Identify which cell holds the provided text, then report its (X, Y) central coordinate. 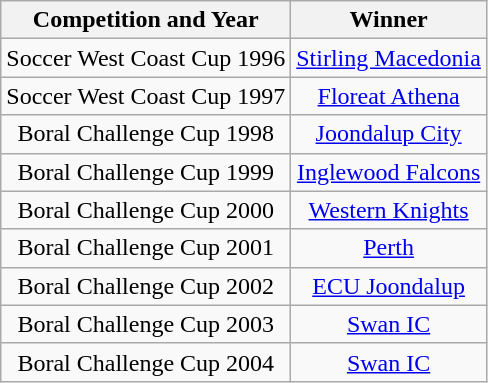
Floreat Athena (389, 96)
Joondalup City (389, 134)
ECU Joondalup (389, 286)
Stirling Macedonia (389, 58)
Boral Challenge Cup 1999 (146, 172)
Perth (389, 248)
Boral Challenge Cup 2002 (146, 286)
Soccer West Coast Cup 1996 (146, 58)
Boral Challenge Cup 2001 (146, 248)
Boral Challenge Cup 2004 (146, 362)
Inglewood Falcons (389, 172)
Boral Challenge Cup 1998 (146, 134)
Boral Challenge Cup 2003 (146, 324)
Winner (389, 20)
Western Knights (389, 210)
Soccer West Coast Cup 1997 (146, 96)
Boral Challenge Cup 2000 (146, 210)
Competition and Year (146, 20)
